For the text-containing cell, return its midpoint in [X, Y] coordinate format. 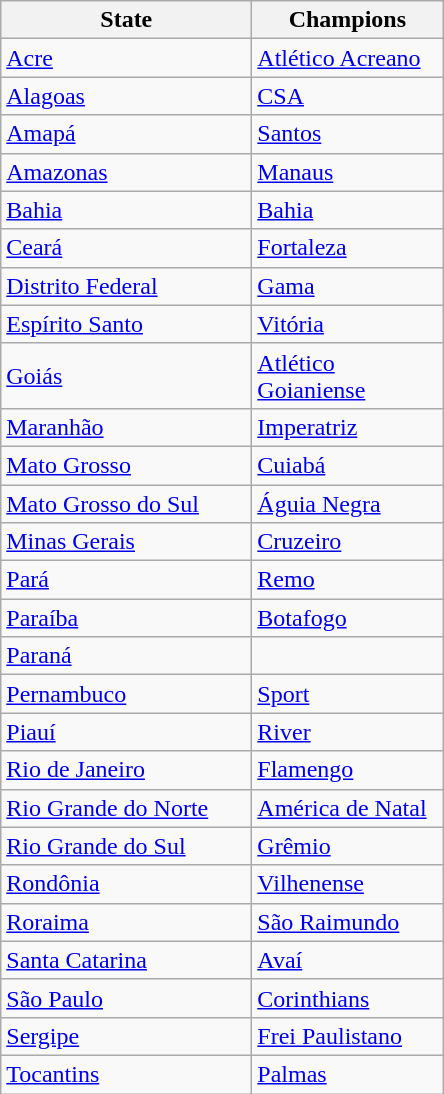
Piauí [126, 732]
Santos [348, 134]
Pará [126, 580]
Imperatriz [348, 427]
Amapá [126, 134]
State [126, 20]
Botafogo [348, 618]
Champions [348, 20]
Manaus [348, 172]
Rio Grande do Norte [126, 808]
Minas Gerais [126, 542]
São Paulo [126, 998]
Paraná [126, 656]
Alagoas [126, 96]
Paraíba [126, 618]
Goiás [126, 376]
Grêmio [348, 846]
Santa Catarina [126, 960]
Vitória [348, 324]
Frei Paulistano [348, 1036]
Águia Negra [348, 503]
Fortaleza [348, 248]
Rondônia [126, 884]
Tocantins [126, 1074]
Acre [126, 58]
Atlético Acreano [348, 58]
Cruzeiro [348, 542]
Espírito Santo [126, 324]
Palmas [348, 1074]
Roraima [126, 922]
Vilhenense [348, 884]
Remo [348, 580]
CSA [348, 96]
Sport [348, 694]
Rio de Janeiro [126, 770]
Cuiabá [348, 465]
Rio Grande do Sul [126, 846]
Maranhão [126, 427]
Corinthians [348, 998]
Mato Grosso do Sul [126, 503]
Sergipe [126, 1036]
Distrito Federal [126, 286]
Flamengo [348, 770]
Ceará [126, 248]
Avaí [348, 960]
River [348, 732]
Atlético Goianiense [348, 376]
São Raimundo [348, 922]
Pernambuco [126, 694]
Mato Grosso [126, 465]
Gama [348, 286]
Amazonas [126, 172]
América de Natal [348, 808]
